From the cell containing the given text, extract its center point as [x, y] coordinate. 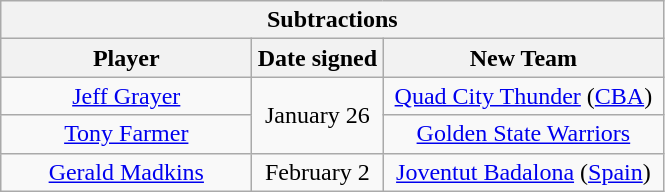
Tony Farmer [126, 134]
Quad City Thunder (CBA) [524, 96]
Golden State Warriors [524, 134]
Date signed [318, 58]
New Team [524, 58]
Player [126, 58]
January 26 [318, 115]
February 2 [318, 172]
Gerald Madkins [126, 172]
Joventut Badalona (Spain) [524, 172]
Subtractions [332, 20]
Jeff Grayer [126, 96]
